Detect which cell encompasses the target text, then output its (X, Y) center coordinate. 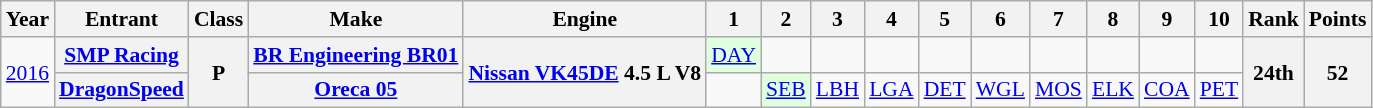
LBH (838, 90)
ELK (1113, 90)
5 (945, 19)
8 (1113, 19)
Engine (584, 19)
SEB (786, 90)
52 (1338, 72)
Oreca 05 (356, 90)
COA (1167, 90)
9 (1167, 19)
Points (1338, 19)
4 (891, 19)
Make (356, 19)
SMP Racing (122, 55)
6 (1000, 19)
1 (734, 19)
3 (838, 19)
Nissan VK45DE 4.5 L V8 (584, 72)
LGA (891, 90)
BR Engineering BR01 (356, 55)
P (218, 72)
DragonSpeed (122, 90)
Year (28, 19)
Rank (1274, 19)
MOS (1058, 90)
24th (1274, 72)
Class (218, 19)
WGL (1000, 90)
7 (1058, 19)
2 (786, 19)
PET (1220, 90)
Entrant (122, 19)
10 (1220, 19)
2016 (28, 72)
DAY (734, 55)
DET (945, 90)
